Scan for the cell matching the given text and deliver its [X, Y] coordinate at center. 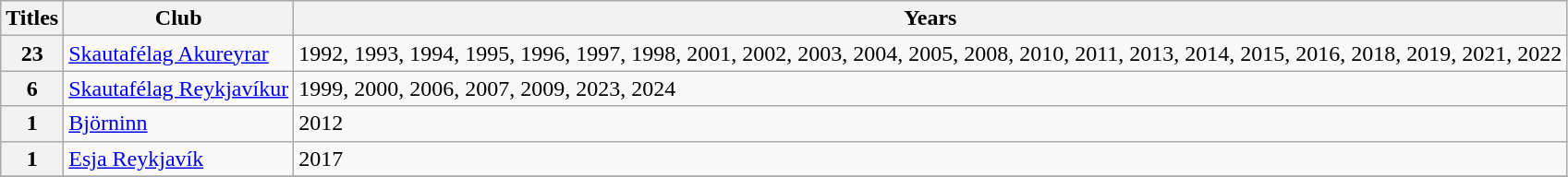
Björninn [179, 124]
Club [179, 18]
Skautafélag Akureyrar [179, 53]
2017 [930, 159]
Titles [32, 18]
1999, 2000, 2006, 2007, 2009, 2023, 2024 [930, 88]
Years [930, 18]
Skautafélag Reykjavíkur [179, 88]
6 [32, 88]
1992, 1993, 1994, 1995, 1996, 1997, 1998, 2001, 2002, 2003, 2004, 2005, 2008, 2010, 2011, 2013, 2014, 2015, 2016, 2018, 2019, 2021, 2022 [930, 53]
2012 [930, 124]
Esja Reykjavík [179, 159]
23 [32, 53]
